Extract the [x, y] coordinate from the center of the cell holding the provided text.  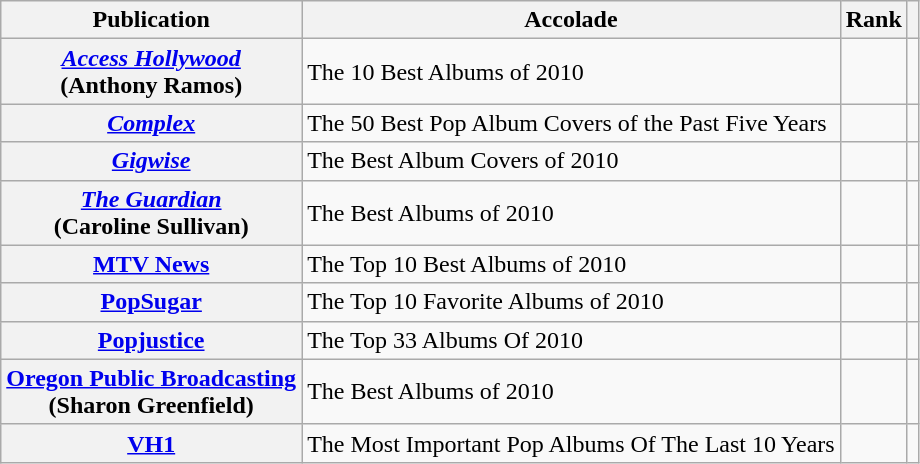
The Most Important Pop Albums Of The Last 10 Years [572, 443]
Accolade [572, 20]
MTV News [152, 264]
Access Hollywood (Anthony Ramos) [152, 72]
The 50 Best Pop Album Covers of the Past Five Years [572, 123]
PopSugar [152, 302]
Oregon Public Broadcasting (Sharon Greenfield) [152, 392]
VH1 [152, 443]
Popjustice [152, 340]
Gigwise [152, 161]
The Guardian (Caroline Sullivan) [152, 212]
The 10 Best Albums of 2010 [572, 72]
The Best Album Covers of 2010 [572, 161]
Publication [152, 20]
Complex [152, 123]
The Top 33 Albums Of 2010 [572, 340]
The Top 10 Favorite Albums of 2010 [572, 302]
Rank [874, 20]
The Top 10 Best Albums of 2010 [572, 264]
